From the cell containing the given text, extract its center point as [x, y] coordinate. 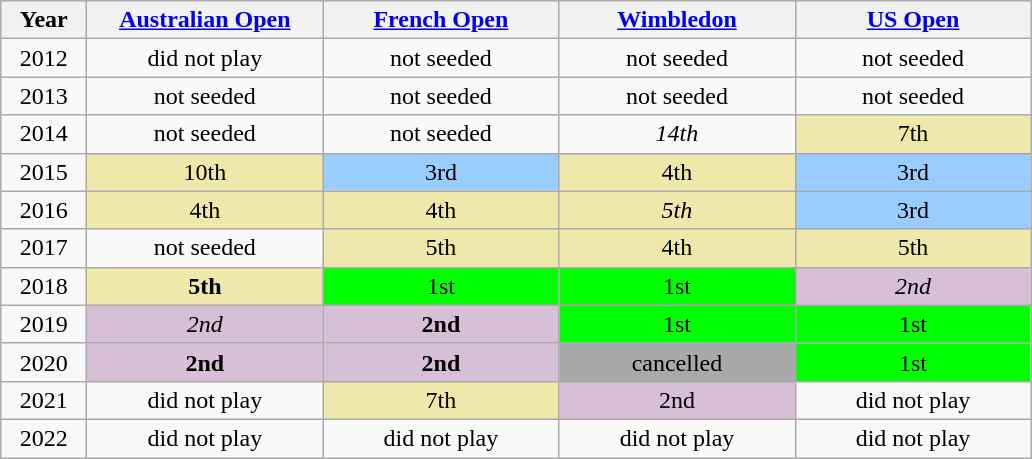
2012 [44, 58]
2015 [44, 172]
2014 [44, 134]
10th [205, 172]
cancelled [677, 362]
2022 [44, 438]
Wimbledon [677, 20]
French Open [441, 20]
2019 [44, 324]
Year [44, 20]
2021 [44, 400]
2017 [44, 248]
Australian Open [205, 20]
2013 [44, 96]
2020 [44, 362]
2016 [44, 210]
14th [677, 134]
US Open [913, 20]
2018 [44, 286]
